Return the [x, y] coordinate for the center point of the cell that contains the specified text.  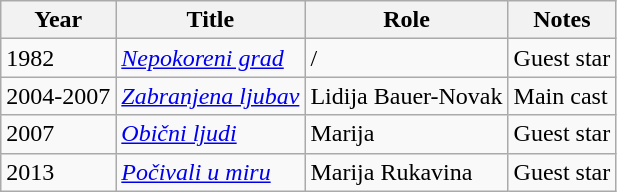
2013 [58, 172]
Marija [406, 134]
/ [406, 58]
Lidija Bauer-Novak [406, 96]
Počivali u miru [210, 172]
Nepokoreni grad [210, 58]
Zabranjena ljubav [210, 96]
Obični ljudi [210, 134]
1982 [58, 58]
Notes [562, 20]
Marija Rukavina [406, 172]
Year [58, 20]
Role [406, 20]
2004-2007 [58, 96]
2007 [58, 134]
Title [210, 20]
Main cast [562, 96]
